For the text-containing cell, return its midpoint in [X, Y] coordinate format. 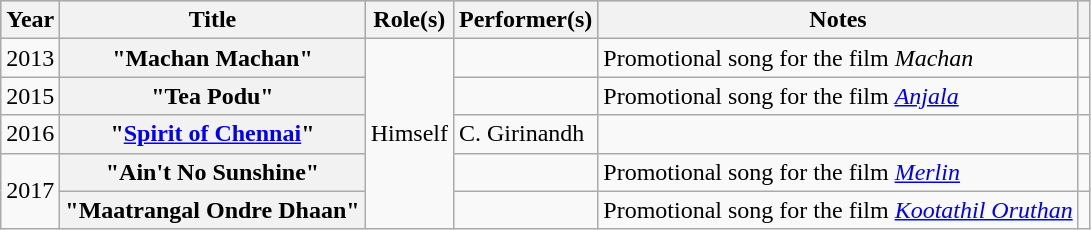
"Maatrangal Ondre Dhaan" [212, 210]
Promotional song for the film Kootathil Oruthan [838, 210]
2016 [30, 134]
2013 [30, 58]
Himself [409, 134]
Role(s) [409, 20]
Promotional song for the film Merlin [838, 172]
2015 [30, 96]
Notes [838, 20]
Performer(s) [525, 20]
"Ain't No Sunshine" [212, 172]
"Tea Podu" [212, 96]
C. Girinandh [525, 134]
"Spirit of Chennai" [212, 134]
"Machan Machan" [212, 58]
2017 [30, 191]
Promotional song for the film Machan [838, 58]
Promotional song for the film Anjala [838, 96]
Year [30, 20]
Title [212, 20]
